For the text-containing cell, return its midpoint in (x, y) coordinate format. 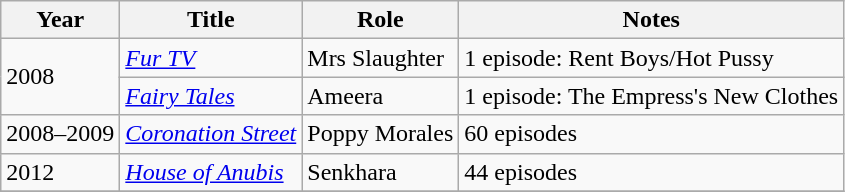
Coronation Street (211, 134)
Ameera (380, 96)
Year (60, 20)
2008–2009 (60, 134)
Fur TV (211, 58)
44 episodes (652, 172)
Mrs Slaughter (380, 58)
60 episodes (652, 134)
Role (380, 20)
2012 (60, 172)
Senkhara (380, 172)
Fairy Tales (211, 96)
Notes (652, 20)
2008 (60, 77)
Poppy Morales (380, 134)
1 episode: Rent Boys/Hot Pussy (652, 58)
House of Anubis (211, 172)
Title (211, 20)
1 episode: The Empress's New Clothes (652, 96)
